Pinpoint the cell where the given text exists, returning its (X, Y) midpoint coordinate. 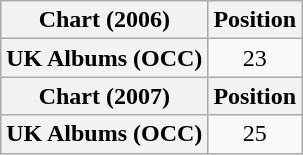
23 (255, 58)
25 (255, 134)
Chart (2006) (104, 20)
Chart (2007) (104, 96)
